Provide the [X, Y] coordinate of the cell's center where the given text is located.  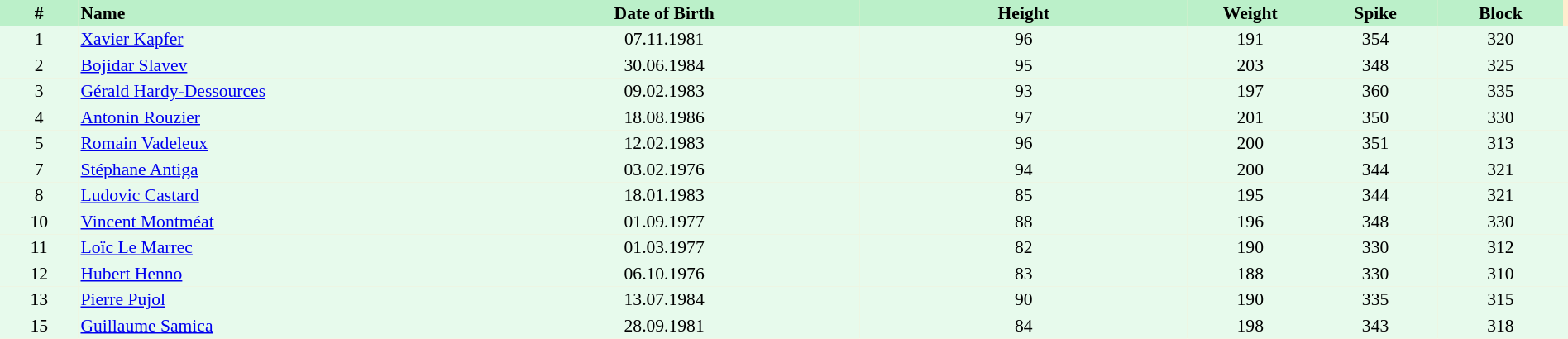
Antonin Rouzier [273, 117]
Bojidar Slavev [273, 65]
03.02.1976 [664, 169]
95 [1024, 65]
Guillaume Samica [273, 326]
Block [1500, 13]
06.10.1976 [664, 274]
Xavier Kapfer [273, 40]
01.09.1977 [664, 222]
Romain Vadeleux [273, 144]
09.02.1983 [664, 91]
Spike [1374, 13]
13.07.1984 [664, 299]
13 [39, 299]
203 [1250, 65]
201 [1250, 117]
82 [1024, 248]
Stéphane Antiga [273, 169]
Name [273, 13]
12.02.1983 [664, 144]
18.01.1983 [664, 195]
320 [1500, 40]
5 [39, 144]
198 [1250, 326]
Gérald Hardy-Dessources [273, 91]
83 [1024, 274]
360 [1374, 91]
8 [39, 195]
315 [1500, 299]
196 [1250, 222]
88 [1024, 222]
Weight [1250, 13]
318 [1500, 326]
12 [39, 274]
Date of Birth [664, 13]
# [39, 13]
15 [39, 326]
313 [1500, 144]
10 [39, 222]
325 [1500, 65]
93 [1024, 91]
Height [1024, 13]
30.06.1984 [664, 65]
350 [1374, 117]
84 [1024, 326]
01.03.1977 [664, 248]
351 [1374, 144]
07.11.1981 [664, 40]
354 [1374, 40]
Ludovic Castard [273, 195]
188 [1250, 274]
191 [1250, 40]
Pierre Pujol [273, 299]
312 [1500, 248]
85 [1024, 195]
1 [39, 40]
4 [39, 117]
94 [1024, 169]
28.09.1981 [664, 326]
Vincent Montméat [273, 222]
3 [39, 91]
310 [1500, 274]
90 [1024, 299]
195 [1250, 195]
2 [39, 65]
18.08.1986 [664, 117]
343 [1374, 326]
197 [1250, 91]
11 [39, 248]
7 [39, 169]
Hubert Henno [273, 274]
97 [1024, 117]
Loïc Le Marrec [273, 248]
